Provide the (x, y) coordinate of the cell's center where the given text is located.  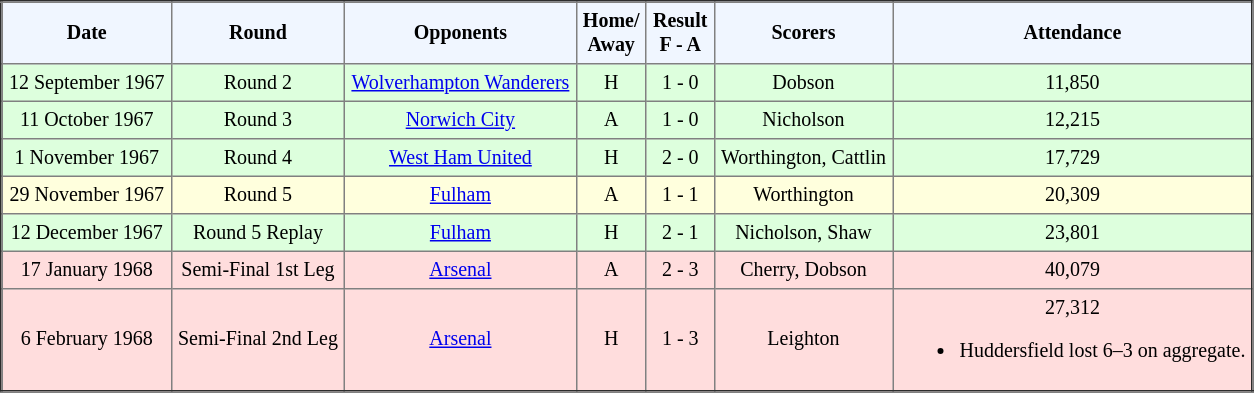
Round 5 (258, 195)
Round 5 Replay (258, 233)
Nicholson (803, 120)
Semi-Final 1st Leg (258, 270)
Scorers (803, 33)
23,801 (1073, 233)
6 February 1968 (87, 340)
1 - 1 (680, 195)
29 November 1967 (87, 195)
Semi-Final 2nd Leg (258, 340)
Round 3 (258, 120)
Worthington (803, 195)
Date (87, 33)
Round 4 (258, 158)
1 - 3 (680, 340)
Dobson (803, 83)
2 - 3 (680, 270)
17 January 1968 (87, 270)
2 - 1 (680, 233)
27,312Huddersfield lost 6–3 on aggregate. (1073, 340)
12 December 1967 (87, 233)
Nicholson, Shaw (803, 233)
1 November 1967 (87, 158)
17,729 (1073, 158)
West Ham United (460, 158)
Round 2 (258, 83)
2 - 0 (680, 158)
12,215 (1073, 120)
Attendance (1073, 33)
Opponents (460, 33)
Round (258, 33)
11 October 1967 (87, 120)
Worthington, Cattlin (803, 158)
40,079 (1073, 270)
Norwich City (460, 120)
20,309 (1073, 195)
12 September 1967 (87, 83)
Wolverhampton Wanderers (460, 83)
Leighton (803, 340)
ResultF - A (680, 33)
Home/Away (611, 33)
11,850 (1073, 83)
Cherry, Dobson (803, 270)
